Output the [X, Y] coordinate of the center of the cell containing the given text.  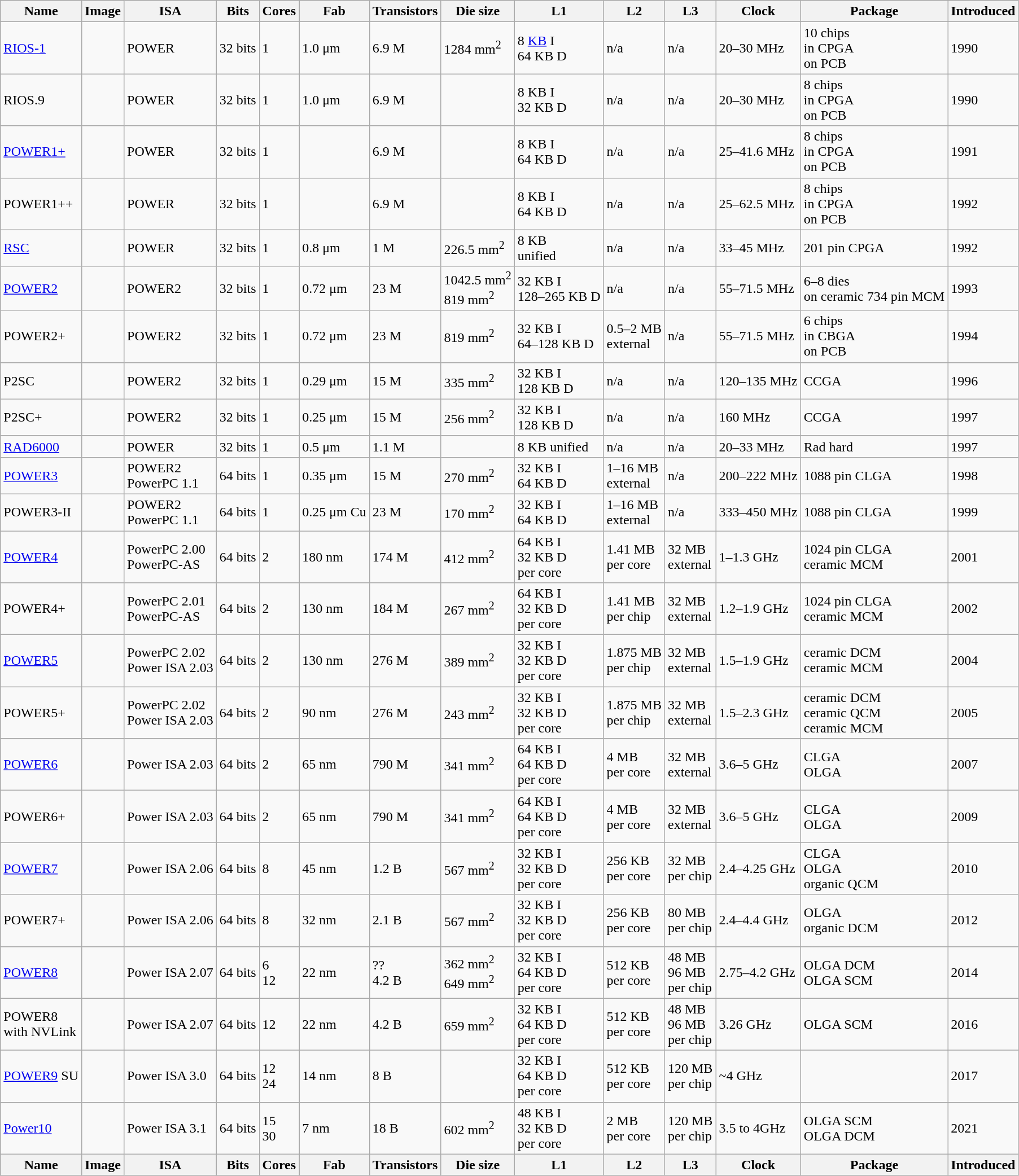
2 MBper core [634, 1128]
CLGAOLGAorganic QCM [874, 868]
4.2 B [405, 1024]
2012 [983, 920]
256 mm2 [478, 418]
1996 [983, 380]
POWER6 [41, 765]
2.4–4.25 GHz [758, 868]
1993 [983, 288]
243 mm2 [478, 713]
267 mm2 [478, 609]
P2SC+ [41, 418]
14 nm [334, 1076]
PowerPC 2.01PowerPC-AS [170, 609]
2016 [983, 1024]
2014 [983, 972]
1530 [279, 1128]
48 KB I32 KB Dper core [559, 1128]
200–222 MHz [758, 475]
12 [279, 1024]
0.25 μm Cu [334, 512]
335 mm2 [478, 380]
7 nm [334, 1128]
1.5–2.3 GHz [758, 713]
OLGA SCMOLGA DCM [874, 1128]
659 mm2 [478, 1024]
OLGAorganic DCM [874, 920]
POWER4+ [41, 609]
OLGA DCMOLGA SCM [874, 972]
1999 [983, 512]
0.35 μm [334, 475]
32 nm [334, 920]
Rad hard [874, 446]
25–41.6 MHz [758, 152]
3.26 GHz [758, 1024]
1284 mm2 [478, 48]
1–1.3 GHz [758, 557]
362 mm2649 mm2 [478, 972]
6 chipsin CBGAon PCB [874, 336]
20–33 MHz [758, 446]
POWER7 [41, 868]
ceramic DCMceramic QCMceramic MCM [874, 713]
1994 [983, 336]
819 mm2 [478, 336]
POWER1++ [41, 204]
2009 [983, 817]
180 nm [334, 557]
Power10 [41, 1128]
POWER8with NVLink [41, 1024]
2004 [983, 661]
226.5 mm2 [478, 248]
8 KBunified [559, 248]
1224 [279, 1076]
RIOS.9 [41, 100]
2007 [983, 765]
2002 [983, 609]
2010 [983, 868]
389 mm2 [478, 661]
8 KB I32 KB D [559, 100]
2021 [983, 1128]
8 KB unified [559, 446]
RIOS-1 [41, 48]
80 MBper chip [690, 920]
0.5–2 MBexternal [634, 336]
1.2 B [405, 868]
POWER4 [41, 557]
1991 [983, 152]
32 KB I128–265 KB D [559, 288]
RSC [41, 248]
~4 GHz [758, 1076]
201 pin CPGA [874, 248]
RAD6000 [41, 446]
2001 [983, 557]
1.41 MBper chip [634, 609]
10 chipsin CPGAon PCB [874, 48]
3.5 to 4GHz [758, 1128]
45 nm [334, 868]
2.1 B [405, 920]
POWER2+ [41, 336]
2017 [983, 1076]
0.29 μm [334, 380]
POWER3-II [41, 512]
1.41 MBper core [634, 557]
POWER5 [41, 661]
412 mm2 [478, 557]
??4.2 B [405, 972]
0.5 μm [334, 446]
1998 [983, 475]
160 MHz [758, 418]
POWER1+ [41, 152]
ceramic DCMceramic MCM [874, 661]
25–62.5 MHz [758, 204]
18 B [405, 1128]
333–450 MHz [758, 512]
1.5–1.9 GHz [758, 661]
POWER9 SU [41, 1076]
1.1 M [405, 446]
OLGA SCM [874, 1024]
90 nm [334, 713]
POWER7+ [41, 920]
8 B [405, 1076]
POWER6+ [41, 817]
184 M [405, 609]
POWER8 [41, 972]
PowerPC 2.00PowerPC-AS [170, 557]
1 M [405, 248]
P2SC [41, 380]
33–45 MHz [758, 248]
0.8 μm [334, 248]
Power ISA 3.0 [170, 1076]
270 mm2 [478, 475]
602 mm2 [478, 1128]
1.2–1.9 GHz [758, 609]
6–8 dieson ceramic 734 pin MCM [874, 288]
2.75–4.2 GHz [758, 972]
32 KB I64–128 KB D [559, 336]
174 M [405, 557]
1042.5 mm2819 mm2 [478, 288]
170 mm2 [478, 512]
POWER3 [41, 475]
120–135 MHz [758, 380]
POWER5+ [41, 713]
2005 [983, 713]
Power ISA 3.1 [170, 1128]
0.25 μm [334, 418]
2.4–4.4 GHz [758, 920]
612 [279, 972]
32 MBper chip [690, 868]
